Return [X, Y] of the center of cell containing provided text 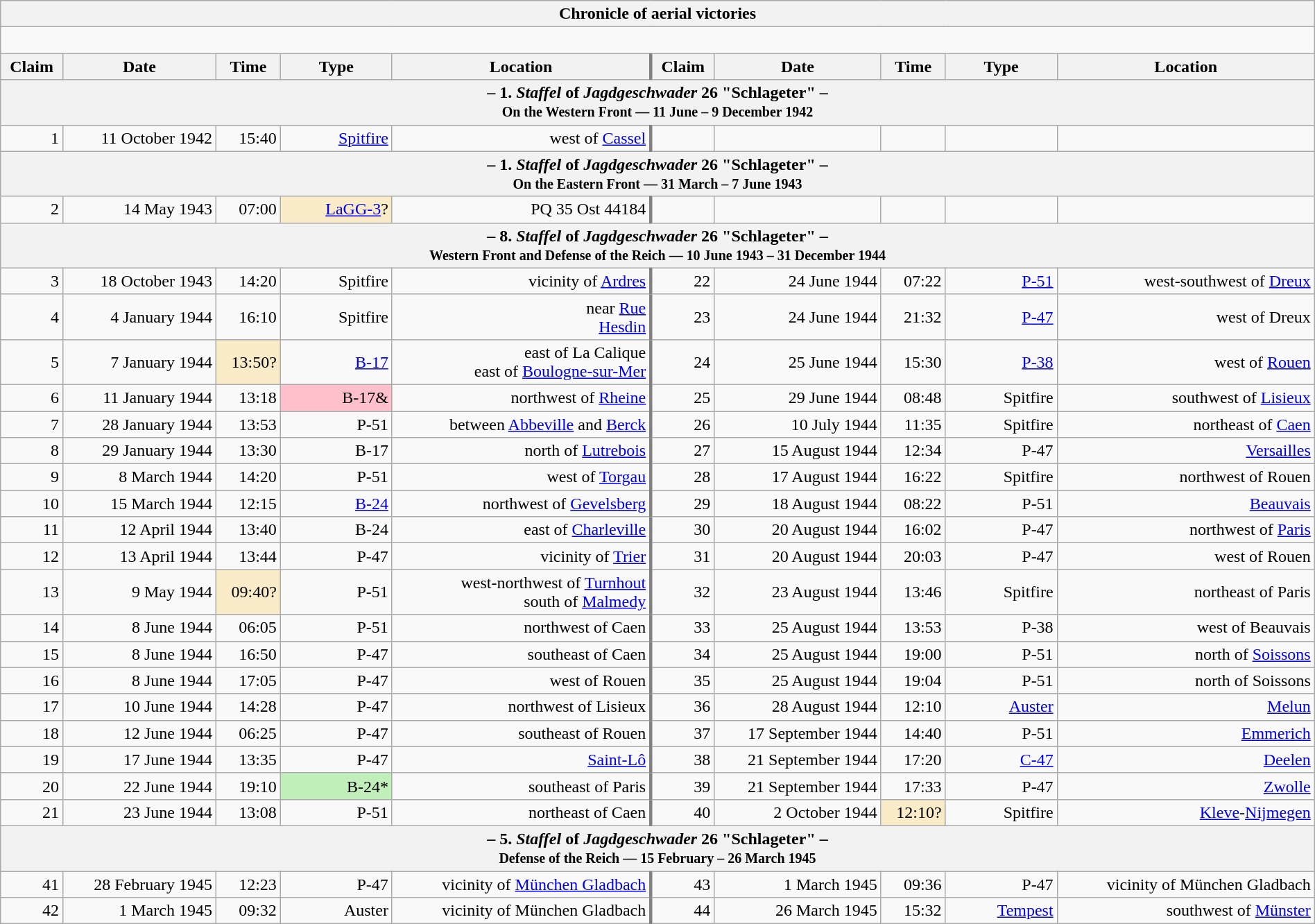
west of Beauvais [1186, 628]
5 [32, 362]
08:48 [913, 397]
6 [32, 397]
22 June 1944 [139, 786]
14 [32, 628]
13:50? [248, 362]
36 [682, 707]
9 May 1944 [139, 592]
43 [682, 884]
31 [682, 556]
41 [32, 884]
11 January 1944 [139, 397]
northeast of Paris [1186, 592]
10 July 1944 [798, 424]
near RueHesdin [522, 316]
12:10? [913, 812]
Tempest [1002, 911]
35 [682, 681]
13:30 [248, 451]
Deelen [1186, 760]
14:40 [913, 733]
08:22 [913, 504]
8 [32, 451]
Chronicle of aerial victories [657, 14]
7 [32, 424]
15:30 [913, 362]
southwest of Lisieux [1186, 397]
northwest of Caen [522, 628]
3 [32, 281]
11 [32, 530]
12 [32, 556]
west of Torgau [522, 477]
8 March 1944 [139, 477]
Beauvais [1186, 504]
25 June 1944 [798, 362]
12:10 [913, 707]
18 August 1944 [798, 504]
21 [32, 812]
14 May 1943 [139, 209]
northwest of Gevelsberg [522, 504]
vicinity of Ardres [522, 281]
southeast of Paris [522, 786]
28 February 1945 [139, 884]
17:33 [913, 786]
– 5. Staffel of Jagdgeschwader 26 "Schlageter" –Defense of the Reich — 15 February – 26 March 1945 [657, 848]
15 [32, 654]
17 September 1944 [798, 733]
17 [32, 707]
22 [682, 281]
west of Dreux [1186, 316]
13:18 [248, 397]
20:03 [913, 556]
east of Charleville [522, 530]
– 1. Staffel of Jagdgeschwader 26 "Schlageter" –On the Eastern Front — 31 March – 7 June 1943 [657, 173]
40 [682, 812]
26 March 1945 [798, 911]
11:35 [913, 424]
27 [682, 451]
18 October 1943 [139, 281]
23 [682, 316]
13:40 [248, 530]
23 June 1944 [139, 812]
09:32 [248, 911]
west of Cassel [522, 138]
17 June 1944 [139, 760]
17:20 [913, 760]
28 January 1944 [139, 424]
16:22 [913, 477]
09:36 [913, 884]
12:15 [248, 504]
23 August 1944 [798, 592]
15 August 1944 [798, 451]
C-47 [1002, 760]
Melun [1186, 707]
12:34 [913, 451]
northwest of Lisieux [522, 707]
25 [682, 397]
Emmerich [1186, 733]
42 [32, 911]
29 June 1944 [798, 397]
PQ 35 Ost 44184 [522, 209]
13:46 [913, 592]
28 [682, 477]
20 [32, 786]
9 [32, 477]
38 [682, 760]
12 April 1944 [139, 530]
southwest of Münster [1186, 911]
37 [682, 733]
34 [682, 654]
southeast of Rouen [522, 733]
15 March 1944 [139, 504]
19:10 [248, 786]
between Abbeville and Berck [522, 424]
19 [32, 760]
13:08 [248, 812]
06:25 [248, 733]
16:50 [248, 654]
17 August 1944 [798, 477]
13 [32, 592]
13 April 1944 [139, 556]
07:22 [913, 281]
39 [682, 786]
– 8. Staffel of Jagdgeschwader 26 "Schlageter" –Western Front and Defense of the Reich — 10 June 1943 – 31 December 1944 [657, 246]
B-24* [336, 786]
28 August 1944 [798, 707]
33 [682, 628]
LaGG-3? [336, 209]
west-southwest of Dreux [1186, 281]
7 January 1944 [139, 362]
4 [32, 316]
09:40? [248, 592]
29 January 1944 [139, 451]
13:44 [248, 556]
17:05 [248, 681]
15:40 [248, 138]
06:05 [248, 628]
– 1. Staffel of Jagdgeschwader 26 "Schlageter" –On the Western Front — 11 June – 9 December 1942 [657, 103]
21:32 [913, 316]
26 [682, 424]
16:02 [913, 530]
15:32 [913, 911]
19:04 [913, 681]
Saint-Lô [522, 760]
2 October 1944 [798, 812]
44 [682, 911]
northwest of Rouen [1186, 477]
2 [32, 209]
B-17& [336, 397]
30 [682, 530]
14:28 [248, 707]
10 June 1944 [139, 707]
10 [32, 504]
13:35 [248, 760]
Zwolle [1186, 786]
west-northwest of Turnhoutsouth of Malmedy [522, 592]
12:23 [248, 884]
northwest of Rheine [522, 397]
southeast of Caen [522, 654]
16:10 [248, 316]
11 October 1942 [139, 138]
32 [682, 592]
29 [682, 504]
northwest of Paris [1186, 530]
east of La Caliqueeast of Boulogne-sur-Mer [522, 362]
north of Lutrebois [522, 451]
vicinity of Trier [522, 556]
Versailles [1186, 451]
24 [682, 362]
12 June 1944 [139, 733]
1 [32, 138]
Kleve-Nijmegen [1186, 812]
07:00 [248, 209]
18 [32, 733]
4 January 1944 [139, 316]
19:00 [913, 654]
16 [32, 681]
